Search for the cell housing the specified text and yield its (X, Y) center coordinate. 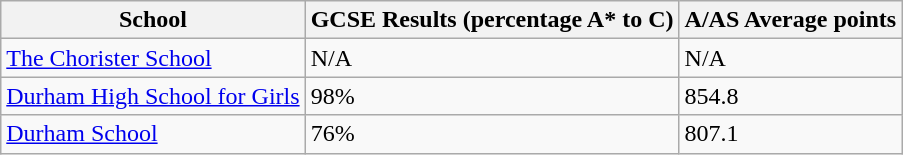
The Chorister School (153, 58)
854.8 (790, 96)
807.1 (790, 134)
Durham High School for Girls (153, 96)
A/AS Average points (790, 20)
98% (492, 96)
Durham School (153, 134)
GCSE Results (percentage A* to C) (492, 20)
School (153, 20)
76% (492, 134)
